For the text-containing cell, return its midpoint in (x, y) coordinate format. 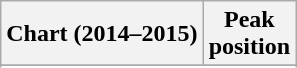
Peakposition (249, 34)
Chart (2014–2015) (102, 34)
